Find where the given text appears and provide that cell's center as [x, y] coordinate. 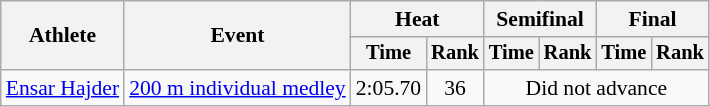
36 [455, 88]
Ensar Hajder [62, 88]
Did not advance [596, 88]
Semifinal [540, 19]
2:05.70 [388, 88]
200 m individual medley [238, 88]
Heat [418, 19]
Final [652, 19]
Athlete [62, 36]
Event [238, 36]
